Capture the cell that displays the provided text and extract its [x, y] central coordinate. 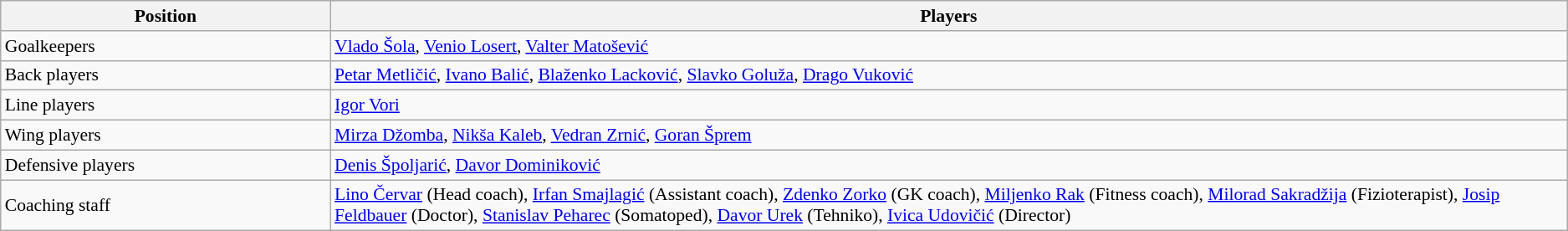
Mirza Džomba, Nikša Kaleb, Vedran Zrnić, Goran Šprem [948, 136]
Players [948, 16]
Denis Špoljarić, Davor Dominiković [948, 165]
Defensive players [166, 165]
Igor Vori [948, 105]
Wing players [166, 136]
Position [166, 16]
Goalkeepers [166, 46]
Line players [166, 105]
Vlado Šola, Venio Losert, Valter Matošević [948, 46]
Back players [166, 75]
Coaching staff [166, 206]
Petar Metličić, Ivano Balić, Blaženko Lacković, Slavko Goluža, Drago Vuković [948, 75]
